Find where the given text appears and provide that cell's center as (x, y) coordinate. 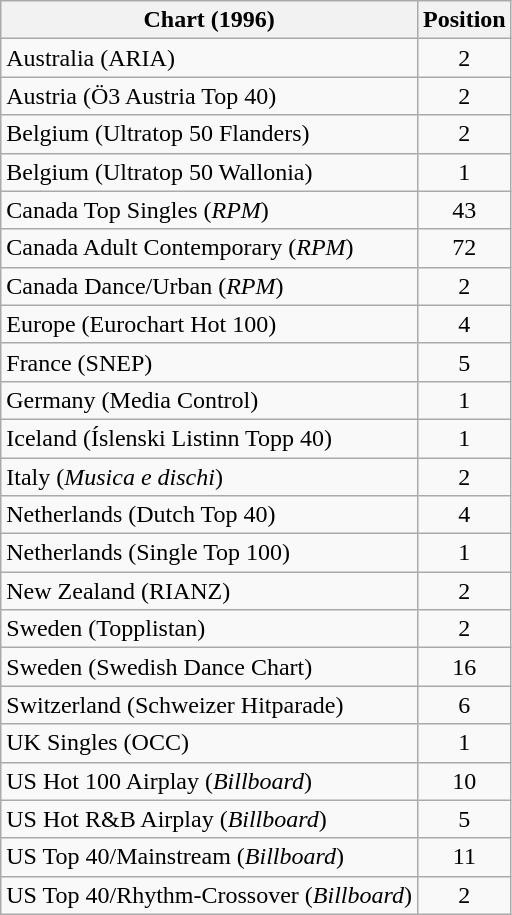
Belgium (Ultratop 50 Wallonia) (210, 172)
Canada Adult Contemporary (RPM) (210, 248)
UK Singles (OCC) (210, 743)
US Top 40/Rhythm-Crossover (Billboard) (210, 895)
11 (464, 857)
France (SNEP) (210, 362)
6 (464, 705)
Germany (Media Control) (210, 400)
Switzerland (Schweizer Hitparade) (210, 705)
Belgium (Ultratop 50 Flanders) (210, 134)
Sweden (Topplistan) (210, 629)
43 (464, 210)
Iceland (Íslenski Listinn Topp 40) (210, 438)
10 (464, 781)
72 (464, 248)
Austria (Ö3 Austria Top 40) (210, 96)
Italy (Musica e dischi) (210, 477)
US Hot R&B Airplay (Billboard) (210, 819)
New Zealand (RIANZ) (210, 591)
16 (464, 667)
Canada Dance/Urban (RPM) (210, 286)
US Hot 100 Airplay (Billboard) (210, 781)
Netherlands (Dutch Top 40) (210, 515)
Australia (ARIA) (210, 58)
Sweden (Swedish Dance Chart) (210, 667)
Position (464, 20)
US Top 40/Mainstream (Billboard) (210, 857)
Canada Top Singles (RPM) (210, 210)
Europe (Eurochart Hot 100) (210, 324)
Chart (1996) (210, 20)
Netherlands (Single Top 100) (210, 553)
